Locate the cell with the specified text and output its [x, y] center coordinate. 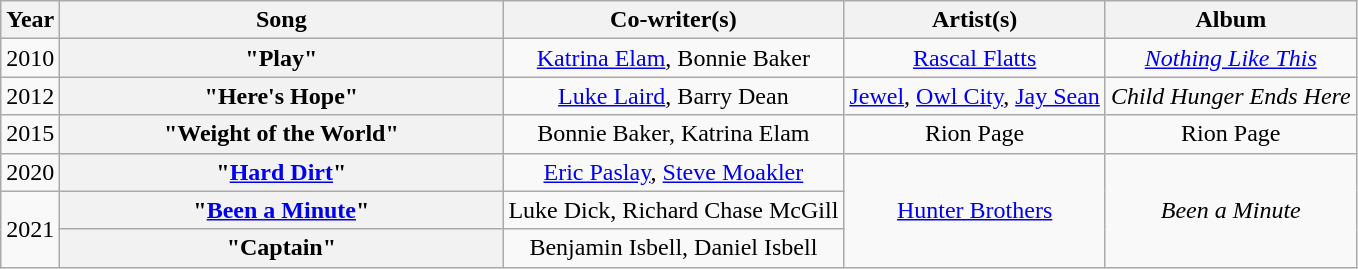
Nothing Like This [1230, 58]
Eric Paslay, Steve Moakler [674, 172]
2010 [30, 58]
Co-writer(s) [674, 20]
"Play" [282, 58]
Bonnie Baker, Katrina Elam [674, 134]
"Captain" [282, 248]
2012 [30, 96]
2021 [30, 229]
"Here's Hope" [282, 96]
2015 [30, 134]
"Hard Dirt" [282, 172]
Benjamin Isbell, Daniel Isbell [674, 248]
Jewel, Owl City, Jay Sean [974, 96]
Artist(s) [974, 20]
Song [282, 20]
Luke Dick, Richard Chase McGill [674, 210]
Rascal Flatts [974, 58]
Year [30, 20]
Katrina Elam, Bonnie Baker [674, 58]
Album [1230, 20]
Luke Laird, Barry Dean [674, 96]
"Weight of the World" [282, 134]
Child Hunger Ends Here [1230, 96]
Hunter Brothers [974, 210]
Been a Minute [1230, 210]
"Been a Minute" [282, 210]
2020 [30, 172]
